Find where the given text appears and provide that cell's center as (x, y) coordinate. 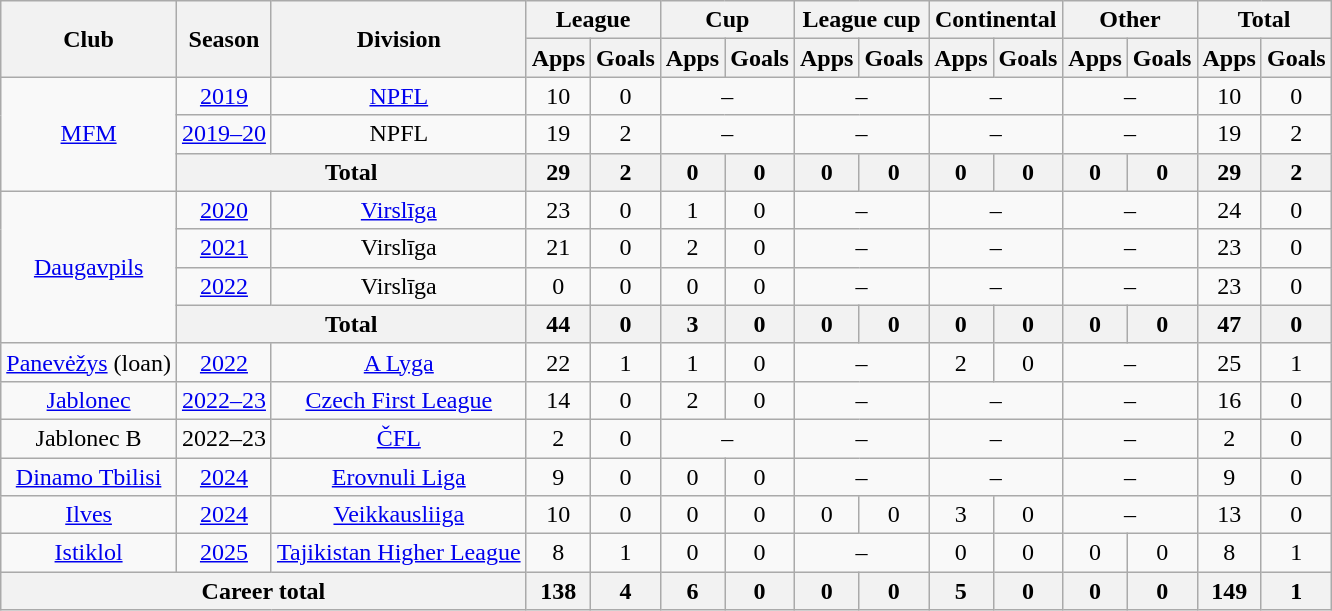
14 (558, 400)
24 (1229, 210)
2019–20 (224, 134)
149 (1229, 591)
Veikkausliiga (398, 515)
Season (224, 39)
25 (1229, 362)
Division (398, 39)
44 (558, 324)
21 (558, 248)
A Lyga (398, 362)
22 (558, 362)
6 (692, 591)
Daugavpils (89, 267)
League (593, 20)
Ilves (89, 515)
138 (558, 591)
2020 (224, 210)
ČFL (398, 438)
Jablonec (89, 400)
Erovnuli Liga (398, 477)
Career total (264, 591)
47 (1229, 324)
Other (1130, 20)
MFM (89, 134)
Istiklol (89, 553)
Czech First League (398, 400)
Continental (996, 20)
2025 (224, 553)
Club (89, 39)
4 (626, 591)
Panevėžys (loan) (89, 362)
2021 (224, 248)
Cup (727, 20)
5 (961, 591)
Tajikistan Higher League (398, 553)
League cup (861, 20)
Dinamo Tbilisi (89, 477)
13 (1229, 515)
Jablonec B (89, 438)
2019 (224, 96)
16 (1229, 400)
